Provide the [x, y] coordinate of the cell's center where the given text is located.  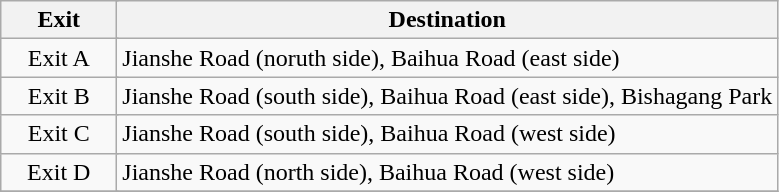
Jianshe Road (north side), Baihua Road (west side) [448, 172]
Destination [448, 20]
Exit D [59, 172]
Exit A [59, 58]
Jianshe Road (south side), Baihua Road (west side) [448, 134]
Exit B [59, 96]
Exit [59, 20]
Jianshe Road (noruth side), Baihua Road (east side) [448, 58]
Jianshe Road (south side), Baihua Road (east side), Bishagang Park [448, 96]
Exit C [59, 134]
